Identify which cell holds the provided text, then report its (x, y) central coordinate. 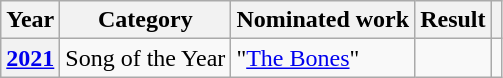
Result (453, 20)
Year (30, 20)
2021 (30, 58)
Song of the Year (146, 58)
Nominated work (323, 20)
"The Bones" (323, 58)
Category (146, 20)
